Determine the [X, Y] coordinate at the center of the cell enclosing the given text.  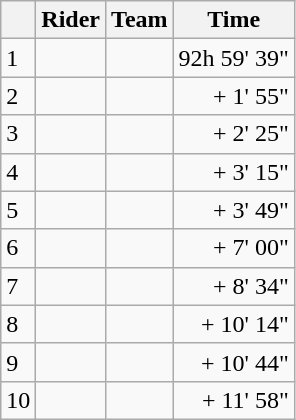
5 [18, 210]
+ 3' 15" [234, 172]
+ 3' 49" [234, 210]
Team [140, 20]
8 [18, 324]
Time [234, 20]
10 [18, 400]
1 [18, 58]
+ 8' 34" [234, 286]
+ 11' 58" [234, 400]
2 [18, 96]
7 [18, 286]
4 [18, 172]
+ 1' 55" [234, 96]
+ 10' 14" [234, 324]
92h 59' 39" [234, 58]
+ 2' 25" [234, 134]
9 [18, 362]
+ 10' 44" [234, 362]
6 [18, 248]
+ 7' 00" [234, 248]
3 [18, 134]
Rider [71, 20]
